Determine the [x, y] coordinate at the center of the cell enclosing the given text.  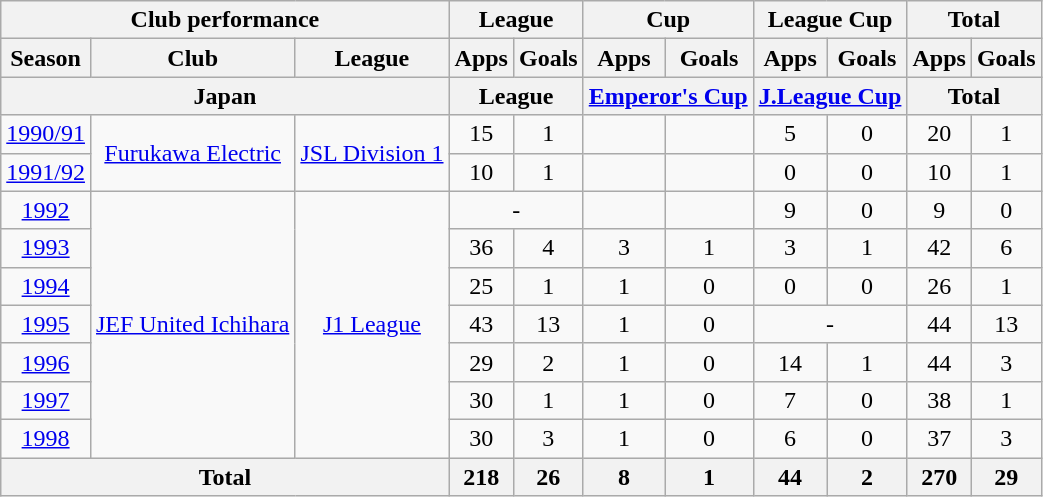
1993 [46, 248]
JSL Division 1 [372, 153]
Furukawa Electric [192, 153]
270 [939, 477]
Club performance [225, 20]
25 [481, 286]
5 [790, 134]
1997 [46, 400]
15 [481, 134]
7 [790, 400]
1998 [46, 438]
36 [481, 248]
J1 League [372, 324]
J.League Cup [830, 96]
1991/92 [46, 172]
37 [939, 438]
42 [939, 248]
JEF United Ichihara [192, 324]
1996 [46, 362]
1995 [46, 324]
Emperor's Cup [668, 96]
Club [192, 58]
4 [548, 248]
Cup [668, 20]
43 [481, 324]
20 [939, 134]
Season [46, 58]
8 [624, 477]
Japan [225, 96]
218 [481, 477]
League Cup [830, 20]
38 [939, 400]
1990/91 [46, 134]
1994 [46, 286]
14 [790, 362]
1992 [46, 210]
